From the cell containing the given text, extract its center point as (x, y) coordinate. 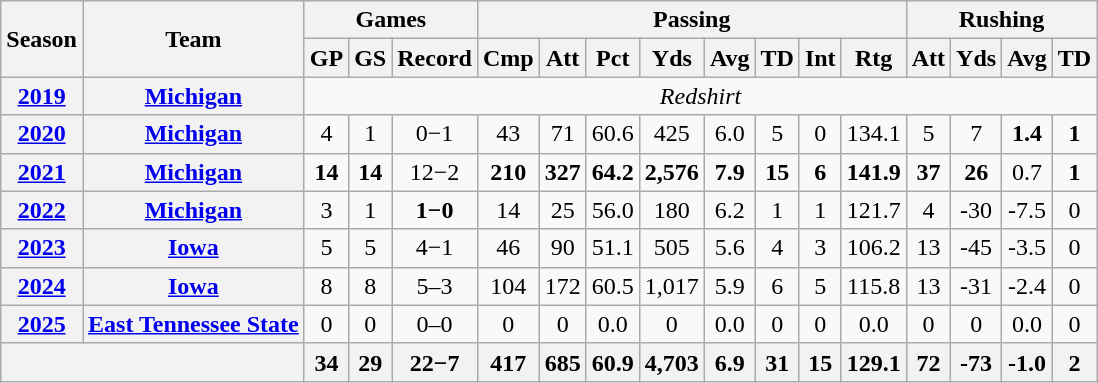
7.9 (730, 172)
Pct (612, 58)
12−2 (435, 172)
GP (326, 58)
2025 (42, 324)
90 (562, 248)
2022 (42, 210)
60.5 (612, 286)
4,703 (672, 362)
25 (562, 210)
Redshirt (700, 96)
-30 (976, 210)
Rushing (1002, 20)
Passing (692, 20)
29 (370, 362)
43 (508, 134)
417 (508, 362)
51.1 (612, 248)
East Tennessee State (193, 324)
Team (193, 39)
46 (508, 248)
6.2 (730, 210)
Season (42, 39)
71 (562, 134)
104 (508, 286)
37 (928, 172)
5–3 (435, 286)
26 (976, 172)
-3.5 (1028, 248)
-7.5 (1028, 210)
172 (562, 286)
2 (1074, 362)
72 (928, 362)
22−7 (435, 362)
GS (370, 58)
64.2 (612, 172)
141.9 (874, 172)
2020 (42, 134)
106.2 (874, 248)
34 (326, 362)
-45 (976, 248)
0−1 (435, 134)
0–0 (435, 324)
56.0 (612, 210)
5.9 (730, 286)
327 (562, 172)
-1.0 (1028, 362)
2019 (42, 96)
121.7 (874, 210)
Record (435, 58)
60.6 (612, 134)
115.8 (874, 286)
134.1 (874, 134)
685 (562, 362)
129.1 (874, 362)
210 (508, 172)
1,017 (672, 286)
6.9 (730, 362)
31 (777, 362)
Int (820, 58)
2021 (42, 172)
7 (976, 134)
425 (672, 134)
1−0 (435, 210)
5.6 (730, 248)
1.4 (1028, 134)
-2.4 (1028, 286)
60.9 (612, 362)
0.7 (1028, 172)
505 (672, 248)
-73 (976, 362)
-31 (976, 286)
Cmp (508, 58)
Rtg (874, 58)
Games (390, 20)
180 (672, 210)
2023 (42, 248)
2024 (42, 286)
4−1 (435, 248)
2,576 (672, 172)
6.0 (730, 134)
